Return the [X, Y] coordinate for the center point of the cell that contains the specified text.  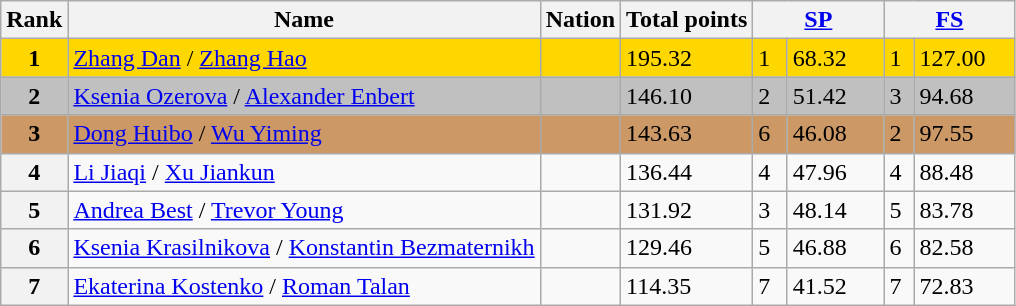
Dong Huibo / Wu Yiming [304, 134]
Andrea Best / Trevor Young [304, 210]
Name [304, 20]
129.46 [687, 248]
Rank [34, 20]
SP [818, 20]
51.42 [836, 96]
88.48 [964, 172]
48.14 [836, 210]
FS [950, 20]
Ksenia Krasilnikova / Konstantin Bezmaternikh [304, 248]
Zhang Dan / Zhang Hao [304, 58]
143.63 [687, 134]
195.32 [687, 58]
Total points [687, 20]
136.44 [687, 172]
127.00 [964, 58]
131.92 [687, 210]
46.88 [836, 248]
72.83 [964, 286]
Ekaterina Kostenko / Roman Talan [304, 286]
47.96 [836, 172]
Ksenia Ozerova / Alexander Enbert [304, 96]
94.68 [964, 96]
41.52 [836, 286]
46.08 [836, 134]
83.78 [964, 210]
97.55 [964, 134]
Nation [580, 20]
146.10 [687, 96]
82.58 [964, 248]
68.32 [836, 58]
Li Jiaqi / Xu Jiankun [304, 172]
114.35 [687, 286]
